Scan for the cell matching the given text and deliver its (x, y) coordinate at center. 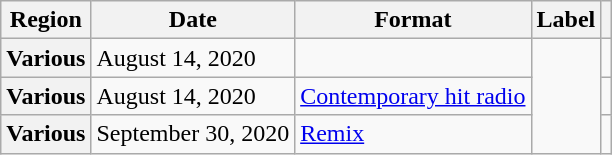
Remix (413, 134)
Format (413, 20)
Region (46, 20)
Date (193, 20)
September 30, 2020 (193, 134)
Label (566, 20)
Contemporary hit radio (413, 96)
